Determine the [x, y] coordinate at the center of the cell enclosing the given text.  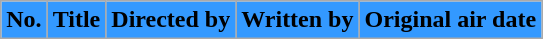
Directed by [171, 20]
Title [76, 20]
No. [24, 20]
Written by [298, 20]
Original air date [450, 20]
